Identify which cell holds the provided text, then report its [x, y] central coordinate. 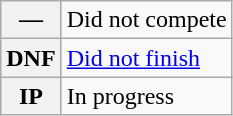
IP [31, 96]
Did not compete [146, 20]
In progress [146, 96]
DNF [31, 58]
— [31, 20]
Did not finish [146, 58]
